Return [X, Y] of the center of cell containing provided text 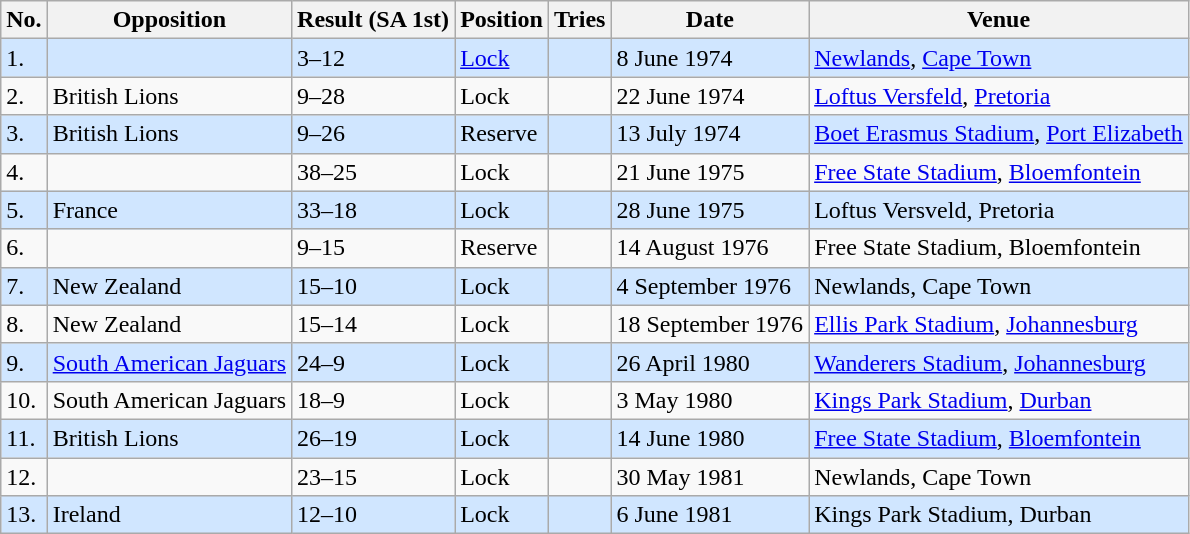
14 June 1980 [710, 438]
France [169, 210]
30 May 1981 [710, 477]
13 July 1974 [710, 134]
Tries [580, 20]
18 September 1976 [710, 324]
3–12 [374, 58]
7. [24, 286]
15–14 [374, 324]
22 June 1974 [710, 96]
6. [24, 248]
2. [24, 96]
1. [24, 58]
11. [24, 438]
9–26 [374, 134]
14 August 1976 [710, 248]
Venue [999, 20]
10. [24, 400]
12. [24, 477]
3. [24, 134]
12–10 [374, 515]
Loftus Versfeld, Pretoria [999, 96]
24–9 [374, 362]
26–19 [374, 438]
18–9 [374, 400]
9–28 [374, 96]
Wanderers Stadium, Johannesburg [999, 362]
No. [24, 20]
6 June 1981 [710, 515]
4. [24, 172]
21 June 1975 [710, 172]
Position [502, 20]
8. [24, 324]
Ireland [169, 515]
28 June 1975 [710, 210]
Loftus Versveld, Pretoria [999, 210]
Date [710, 20]
15–10 [374, 286]
Opposition [169, 20]
8 June 1974 [710, 58]
Boet Erasmus Stadium, Port Elizabeth [999, 134]
5. [24, 210]
Result (SA 1st) [374, 20]
13. [24, 515]
23–15 [374, 477]
33–18 [374, 210]
3 May 1980 [710, 400]
26 April 1980 [710, 362]
38–25 [374, 172]
9. [24, 362]
9–15 [374, 248]
Ellis Park Stadium, Johannesburg [999, 324]
4 September 1976 [710, 286]
